Return [X, Y] of the center of cell containing provided text 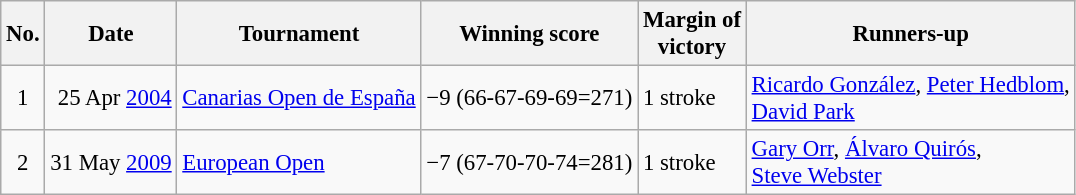
Tournament [299, 34]
−9 (66-67-69-69=271) [530, 98]
European Open [299, 162]
31 May 2009 [111, 162]
Ricardo González, Peter Hedblom, David Park [910, 98]
Winning score [530, 34]
No. [23, 34]
Margin ofvictory [692, 34]
Date [111, 34]
Gary Orr, Álvaro Quirós, Steve Webster [910, 162]
2 [23, 162]
Canarias Open de España [299, 98]
25 Apr 2004 [111, 98]
−7 (67-70-70-74=281) [530, 162]
1 [23, 98]
Runners-up [910, 34]
